Return (X, Y) of the center of cell containing provided text 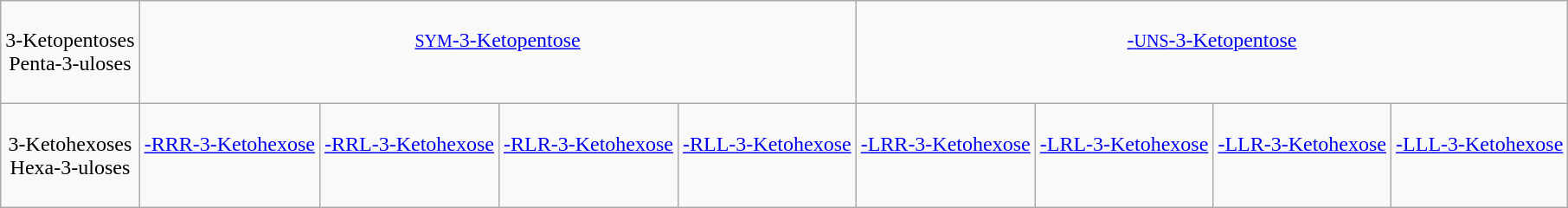
-LRR-3-Ketohexose (945, 156)
-UNS-3-Ketopentose (1211, 52)
-RRR-3-Ketohexose (229, 156)
-RRL-3-Ketohexose (408, 156)
-LLL-3-Ketohexose (1480, 156)
-LRL-3-Ketohexose (1124, 156)
-LLR-3-Ketohexose (1302, 156)
-RLR-3-Ketohexose (588, 156)
SYM-3-Ketopentose (498, 52)
-RLL-3-Ketohexose (768, 156)
3-KetohexosesHexa-3-uloses (70, 156)
3-KetopentosesPenta-3-uloses (70, 52)
